Capture the cell that displays the provided text and extract its [x, y] central coordinate. 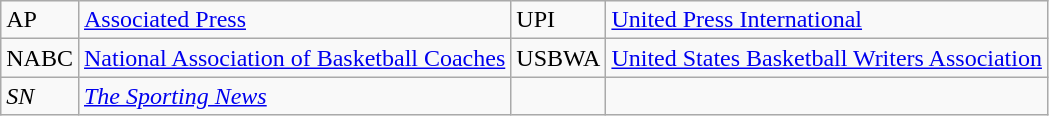
United States Basketball Writers Association [827, 58]
USBWA [558, 58]
The Sporting News [294, 96]
NABC [40, 58]
SN [40, 96]
AP [40, 20]
United Press International [827, 20]
Associated Press [294, 20]
National Association of Basketball Coaches [294, 58]
UPI [558, 20]
